Scan for the cell matching the given text and deliver its (x, y) coordinate at center. 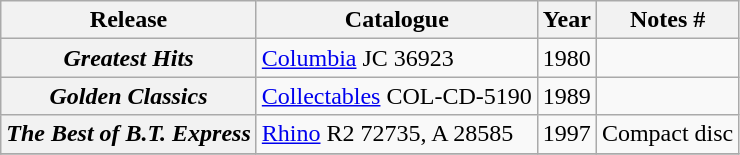
Catalogue (396, 20)
Notes # (667, 20)
Greatest Hits (129, 58)
Columbia JC 36923 (396, 58)
Collectables COL-CD-5190 (396, 96)
1997 (566, 134)
Golden Classics (129, 96)
The Best of B.T. Express (129, 134)
Compact disc (667, 134)
Rhino R2 72735, A 28585 (396, 134)
1989 (566, 96)
Release (129, 20)
Year (566, 20)
1980 (566, 58)
